Provide the (x, y) coordinate of the cell's center where the given text is located.  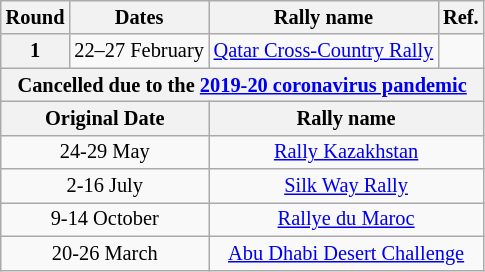
Abu Dhabi Desert Challenge (346, 253)
2-16 July (105, 186)
9-14 October (105, 219)
24-29 May (105, 152)
Ref. (460, 17)
Silk Way Rally (346, 186)
1 (36, 51)
20-26 March (105, 253)
Cancelled due to the 2019-20 coronavirus pandemic (242, 85)
Dates (138, 17)
Rally Kazakhstan (346, 152)
Rallye du Maroc (346, 219)
Original Date (105, 118)
Round (36, 17)
Qatar Cross-Country Rally (324, 51)
22–27 February (138, 51)
